Return the (x, y) coordinate for the center point of the cell that contains the specified text.  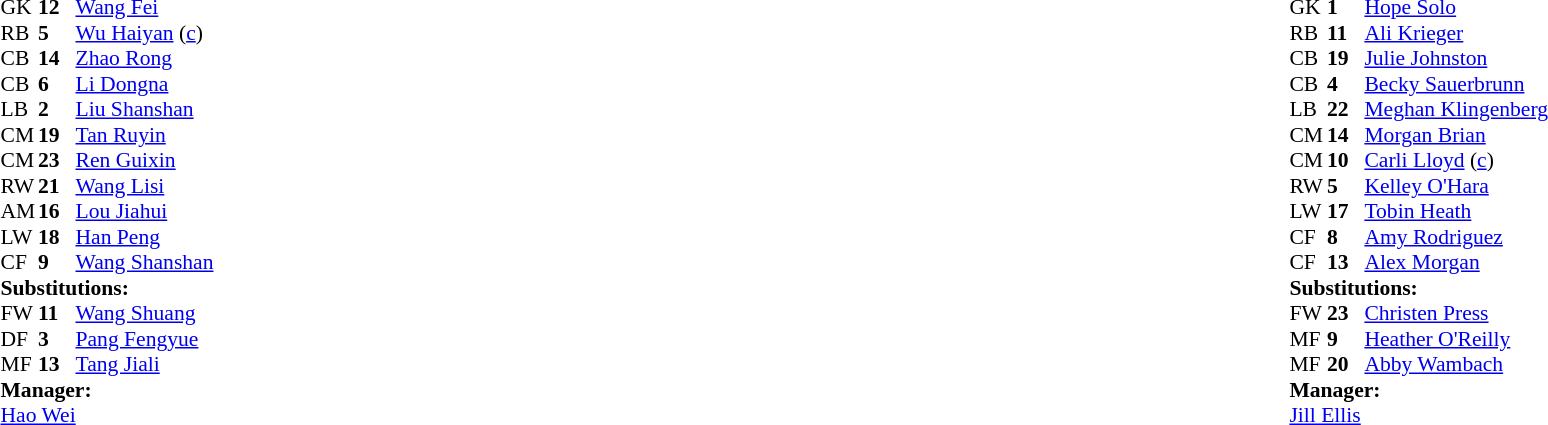
17 (1346, 211)
Julie Johnston (1456, 59)
Tang Jiali (145, 365)
10 (1346, 161)
Wang Lisi (145, 186)
2 (57, 109)
18 (57, 237)
Christen Press (1456, 313)
Tobin Heath (1456, 211)
Kelley O'Hara (1456, 186)
Pang Fengyue (145, 339)
Amy Rodriguez (1456, 237)
4 (1346, 84)
21 (57, 186)
Meghan Klingenberg (1456, 109)
AM (19, 211)
Ren Guixin (145, 161)
Becky Sauerbrunn (1456, 84)
Zhao Rong (145, 59)
Li Dongna (145, 84)
Carli Lloyd (c) (1456, 161)
Wang Shanshan (145, 263)
Liu Shanshan (145, 109)
Heather O'Reilly (1456, 339)
DF (19, 339)
22 (1346, 109)
Alex Morgan (1456, 263)
Wu Haiyan (c) (145, 33)
Han Peng (145, 237)
Lou Jiahui (145, 211)
8 (1346, 237)
20 (1346, 365)
Abby Wambach (1456, 365)
Ali Krieger (1456, 33)
Morgan Brian (1456, 135)
Wang Shuang (145, 313)
16 (57, 211)
6 (57, 84)
3 (57, 339)
Tan Ruyin (145, 135)
